Output the [X, Y] coordinate of the center of the cell containing the given text.  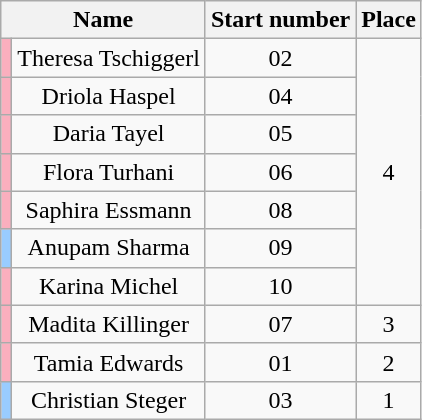
08 [280, 210]
03 [280, 400]
Start number [280, 20]
Madita Killinger [109, 324]
Place [389, 20]
Driola Haspel [109, 96]
06 [280, 172]
04 [280, 96]
Anupam Sharma [109, 248]
2 [389, 362]
Daria Tayel [109, 134]
Theresa Tschiggerl [109, 58]
4 [389, 172]
02 [280, 58]
01 [280, 362]
10 [280, 286]
Name [104, 20]
Saphira Essmann [109, 210]
Karina Michel [109, 286]
3 [389, 324]
07 [280, 324]
Christian Steger [109, 400]
Tamia Edwards [109, 362]
05 [280, 134]
09 [280, 248]
Flora Turhani [109, 172]
1 [389, 400]
